For the text-containing cell, return its midpoint in [X, Y] coordinate format. 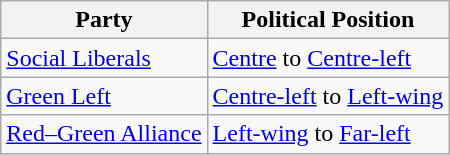
Green Left [104, 96]
Centre to Centre-left [328, 58]
Social Liberals [104, 58]
Centre-left to Left-wing [328, 96]
Left-wing to Far-left [328, 134]
Party [104, 20]
Red–Green Alliance [104, 134]
Political Position [328, 20]
